For the text-containing cell, return its midpoint in [X, Y] coordinate format. 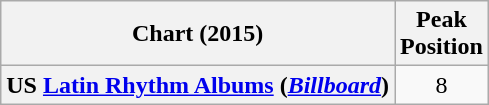
US Latin Rhythm Albums (Billboard) [198, 85]
Chart (2015) [198, 34]
8 [442, 85]
Peak Position [442, 34]
